Extract the [X, Y] coordinate from the center of the cell holding the provided text.  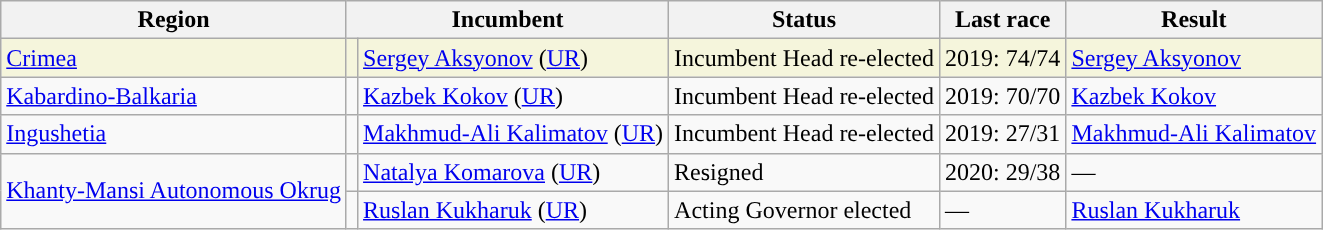
Ruslan Kukharuk [1194, 210]
Sergey Aksyonov [1194, 58]
2019: 74/74 [1002, 58]
Region [174, 20]
Kabardino-Balkaria [174, 96]
Khanty-Mansi Autonomous Okrug [174, 191]
Natalya Komarova (UR) [514, 172]
2020: 29/38 [1002, 172]
Sergey Aksyonov (UR) [514, 58]
Ingushetia [174, 134]
Resigned [804, 172]
Incumbent [507, 20]
2019: 70/70 [1002, 96]
2019: 27/31 [1002, 134]
Makhmud-Ali Kalimatov (UR) [514, 134]
Status [804, 20]
Makhmud-Ali Kalimatov [1194, 134]
Acting Governor elected [804, 210]
Kazbek Kokov [1194, 96]
Last race [1002, 20]
Crimea [174, 58]
Result [1194, 20]
Kazbek Kokov (UR) [514, 96]
Ruslan Kukharuk (UR) [514, 210]
